Find where the given text appears and provide that cell's center as (X, Y) coordinate. 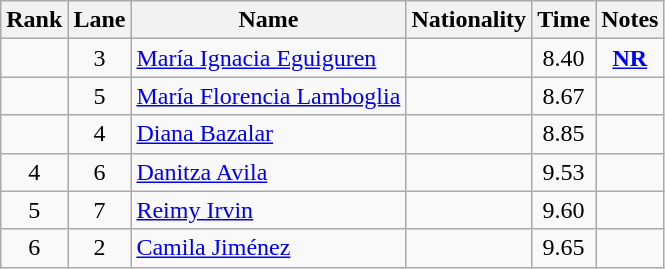
8.40 (564, 58)
Lane (100, 20)
NR (630, 58)
9.65 (564, 248)
Name (268, 20)
8.85 (564, 134)
2 (100, 248)
Notes (630, 20)
Reimy Irvin (268, 210)
Rank (34, 20)
María Florencia Lamboglia (268, 96)
Danitza Avila (268, 172)
María Ignacia Eguiguren (268, 58)
Diana Bazalar (268, 134)
9.60 (564, 210)
7 (100, 210)
Camila Jiménez (268, 248)
Nationality (469, 20)
8.67 (564, 96)
3 (100, 58)
Time (564, 20)
9.53 (564, 172)
